Output the (X, Y) coordinate of the center of the cell containing the given text.  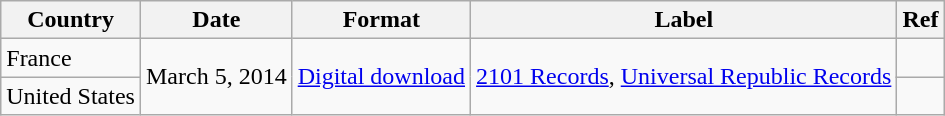
Digital download (381, 77)
Ref (920, 20)
Format (381, 20)
2101 Records, Universal Republic Records (684, 77)
United States (71, 96)
March 5, 2014 (216, 77)
France (71, 58)
Label (684, 20)
Date (216, 20)
Country (71, 20)
